Determine the (X, Y) coordinate at the center of the cell enclosing the given text.  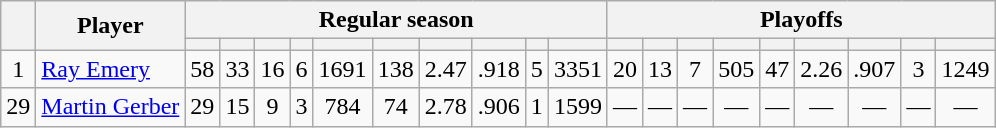
13 (660, 69)
16 (272, 69)
Playoffs (801, 20)
74 (396, 107)
9 (272, 107)
Regular season (396, 20)
1599 (578, 107)
.918 (498, 69)
2.78 (446, 107)
1249 (966, 69)
2.26 (822, 69)
7 (696, 69)
Ray Emery (110, 69)
47 (778, 69)
138 (396, 69)
Player (110, 26)
2.47 (446, 69)
784 (342, 107)
.907 (874, 69)
Martin Gerber (110, 107)
15 (238, 107)
6 (302, 69)
.906 (498, 107)
505 (736, 69)
33 (238, 69)
20 (624, 69)
1691 (342, 69)
5 (536, 69)
58 (202, 69)
3351 (578, 69)
